Locate the cell with the specified text and output its (X, Y) center coordinate. 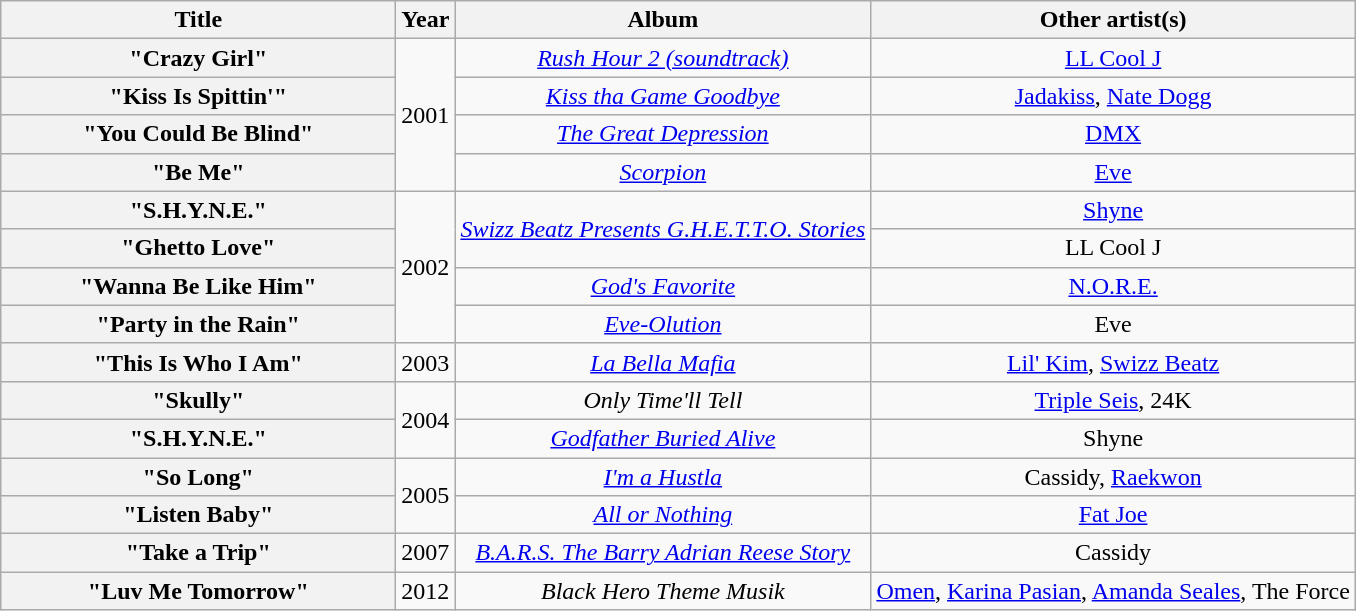
Jadakiss, Nate Dogg (1114, 96)
2007 (426, 553)
Cassidy, Raekwon (1114, 477)
Fat Joe (1114, 515)
Lil' Kim, Swizz Beatz (1114, 362)
Godfather Buried Alive (663, 438)
I'm a Hustla (663, 477)
"Luv Me Tomorrow" (198, 591)
"Be Me" (198, 172)
"Crazy Girl" (198, 58)
"You Could Be Blind" (198, 134)
Triple Seis, 24K (1114, 400)
Rush Hour 2 (soundtrack) (663, 58)
Album (663, 20)
Title (198, 20)
2012 (426, 591)
Eve-Olution (663, 324)
2003 (426, 362)
Cassidy (1114, 553)
2004 (426, 419)
"Skully" (198, 400)
Omen, Karina Pasian, Amanda Seales, The Force (1114, 591)
"Wanna Be Like Him" (198, 286)
2001 (426, 115)
"Listen Baby" (198, 515)
"Kiss Is Spittin'" (198, 96)
Kiss tha Game Goodbye (663, 96)
La Bella Mafia (663, 362)
"Ghetto Love" (198, 248)
"This Is Who I Am" (198, 362)
DMX (1114, 134)
God's Favorite (663, 286)
"Party in the Rain" (198, 324)
"Take a Trip" (198, 553)
B.A.R.S. The Barry Adrian Reese Story (663, 553)
All or Nothing (663, 515)
N.O.R.E. (1114, 286)
Black Hero Theme Musik (663, 591)
2002 (426, 267)
Only Time'll Tell (663, 400)
"So Long" (198, 477)
Scorpion (663, 172)
Swizz Beatz Presents G.H.E.T.T.O. Stories (663, 229)
Year (426, 20)
The Great Depression (663, 134)
2005 (426, 496)
Other artist(s) (1114, 20)
